Provide the (X, Y) coordinate of the cell's center where the given text is located.  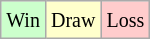
Loss (126, 20)
Draw (72, 20)
Win (24, 20)
